Search for the cell housing the specified text and yield its [X, Y] center coordinate. 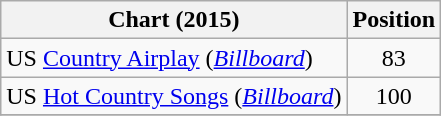
US Country Airplay (Billboard) [174, 58]
US Hot Country Songs (Billboard) [174, 96]
Position [394, 20]
83 [394, 58]
Chart (2015) [174, 20]
100 [394, 96]
